Locate the cell with the specified text and output its (x, y) center coordinate. 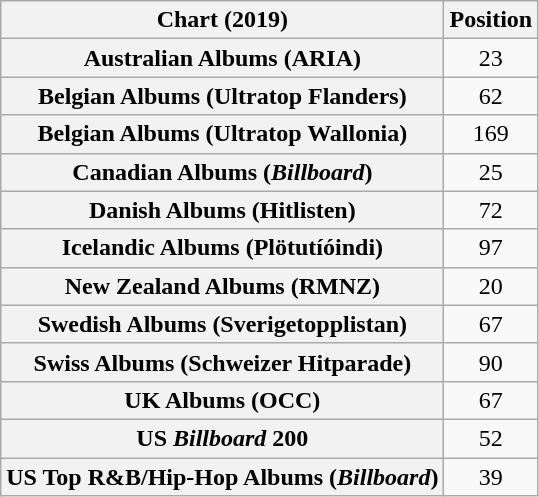
Position (491, 20)
97 (491, 248)
Belgian Albums (Ultratop Wallonia) (222, 134)
UK Albums (OCC) (222, 400)
25 (491, 172)
Belgian Albums (Ultratop Flanders) (222, 96)
Icelandic Albums (Plötutíóindi) (222, 248)
Swiss Albums (Schweizer Hitparade) (222, 362)
169 (491, 134)
90 (491, 362)
Australian Albums (ARIA) (222, 58)
New Zealand Albums (RMNZ) (222, 286)
US Top R&B/Hip-Hop Albums (Billboard) (222, 477)
Canadian Albums (Billboard) (222, 172)
US Billboard 200 (222, 438)
62 (491, 96)
52 (491, 438)
Swedish Albums (Sverigetopplistan) (222, 324)
Chart (2019) (222, 20)
72 (491, 210)
Danish Albums (Hitlisten) (222, 210)
20 (491, 286)
39 (491, 477)
23 (491, 58)
